Provide the [x, y] coordinate of the cell's center where the given text is located.  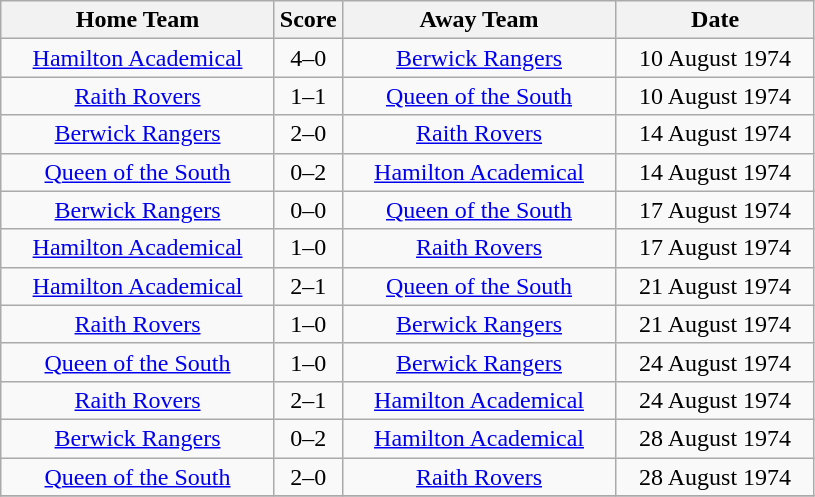
Date [716, 20]
Score [308, 20]
1–1 [308, 96]
4–0 [308, 58]
Away Team [479, 20]
0–0 [308, 210]
Home Team [138, 20]
